For the text-containing cell, return its midpoint in (x, y) coordinate format. 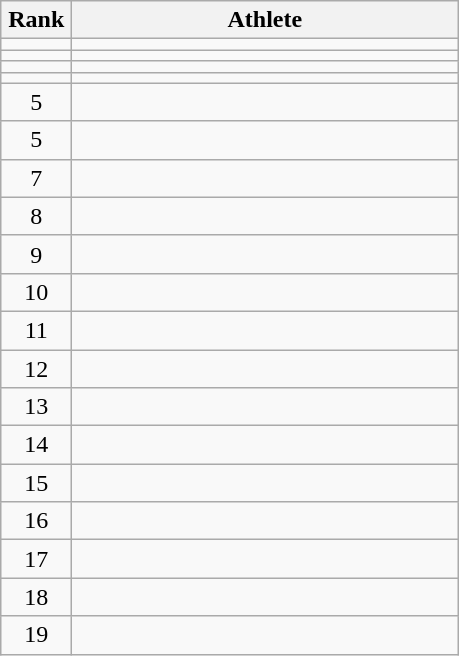
11 (36, 330)
14 (36, 445)
Athlete (265, 20)
13 (36, 407)
15 (36, 483)
12 (36, 369)
9 (36, 254)
10 (36, 292)
8 (36, 216)
16 (36, 521)
7 (36, 178)
18 (36, 597)
17 (36, 559)
Rank (36, 20)
19 (36, 635)
